Output the (X, Y) coordinate of the center of the cell containing the given text.  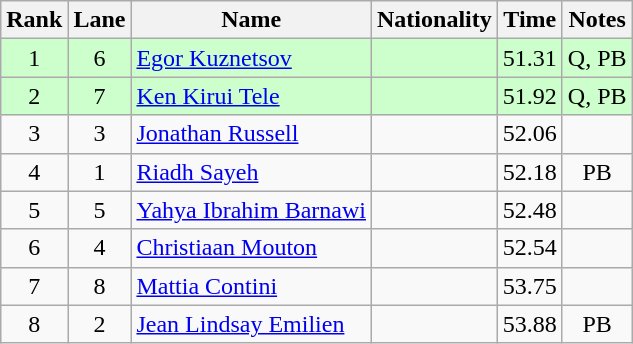
Nationality (435, 20)
Riadh Sayeh (252, 172)
Egor Kuznetsov (252, 58)
Jonathan Russell (252, 134)
Rank (34, 20)
51.92 (530, 96)
Time (530, 20)
Name (252, 20)
52.48 (530, 210)
Notes (597, 20)
Yahya Ibrahim Barnawi (252, 210)
52.18 (530, 172)
53.75 (530, 286)
53.88 (530, 324)
Christiaan Mouton (252, 248)
Mattia Contini (252, 286)
Lane (100, 20)
Ken Kirui Tele (252, 96)
51.31 (530, 58)
52.54 (530, 248)
52.06 (530, 134)
Jean Lindsay Emilien (252, 324)
